Pinpoint the cell where the given text exists, returning its [x, y] midpoint coordinate. 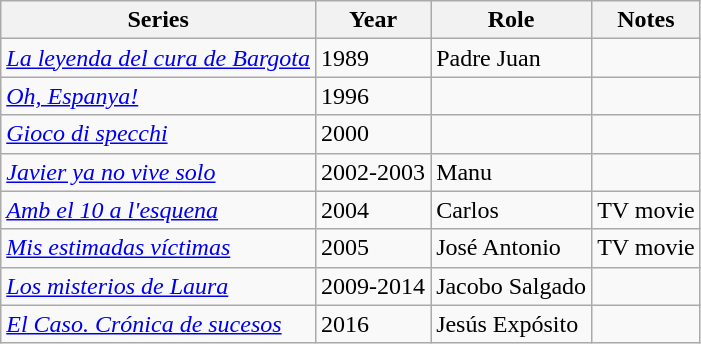
Manu [512, 172]
Oh, Espanya! [158, 96]
Amb el 10 a l'esquena [158, 210]
1989 [374, 58]
2009-2014 [374, 286]
Carlos [512, 210]
Padre Juan [512, 58]
2016 [374, 324]
Role [512, 20]
José Antonio [512, 248]
1996 [374, 96]
La leyenda del cura de Bargota [158, 58]
El Caso. Crónica de sucesos [158, 324]
2002-2003 [374, 172]
Los misterios de Laura [158, 286]
2005 [374, 248]
2000 [374, 134]
Series [158, 20]
Notes [646, 20]
Jesús Expósito [512, 324]
Jacobo Salgado [512, 286]
Gioco di specchi [158, 134]
2004 [374, 210]
Mis estimadas víctimas [158, 248]
Javier ya no vive solo [158, 172]
Year [374, 20]
